Detect which cell encompasses the target text, then output its [X, Y] center coordinate. 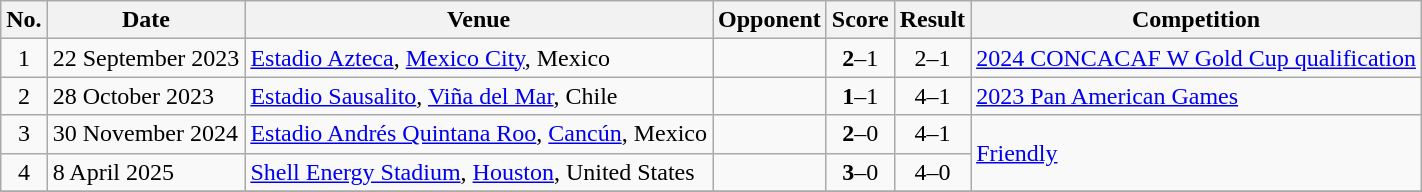
2–0 [860, 134]
2023 Pan American Games [1196, 96]
Shell Energy Stadium, Houston, United States [479, 172]
Estadio Azteca, Mexico City, Mexico [479, 58]
Friendly [1196, 153]
22 September 2023 [146, 58]
30 November 2024 [146, 134]
1–1 [860, 96]
Estadio Sausalito, Viña del Mar, Chile [479, 96]
8 April 2025 [146, 172]
4–0 [932, 172]
Venue [479, 20]
4 [24, 172]
1 [24, 58]
3–0 [860, 172]
2 [24, 96]
Estadio Andrés Quintana Roo, Cancún, Mexico [479, 134]
2024 CONCACAF W Gold Cup qualification [1196, 58]
Score [860, 20]
Competition [1196, 20]
Result [932, 20]
28 October 2023 [146, 96]
Opponent [769, 20]
No. [24, 20]
Date [146, 20]
3 [24, 134]
